Return the (X, Y) coordinate for the center point of the cell that contains the specified text.  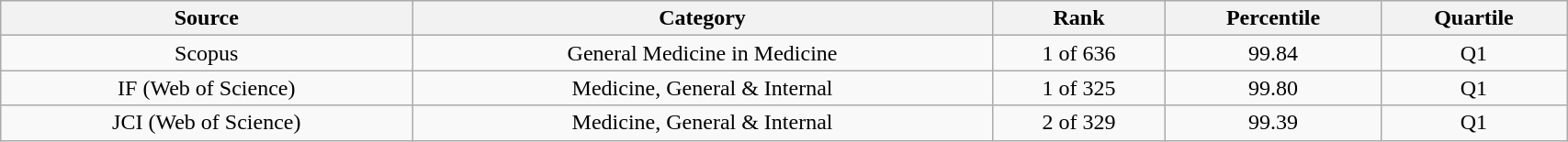
Scopus (207, 53)
99.80 (1273, 88)
IF (Web of Science) (207, 88)
1 of 636 (1078, 53)
99.39 (1273, 123)
2 of 329 (1078, 123)
Rank (1078, 18)
Percentile (1273, 18)
Source (207, 18)
99.84 (1273, 53)
Quartile (1473, 18)
1 of 325 (1078, 88)
Category (702, 18)
JCI (Web of Science) (207, 123)
General Medicine in Medicine (702, 53)
